Capture the cell that displays the provided text and extract its [X, Y] central coordinate. 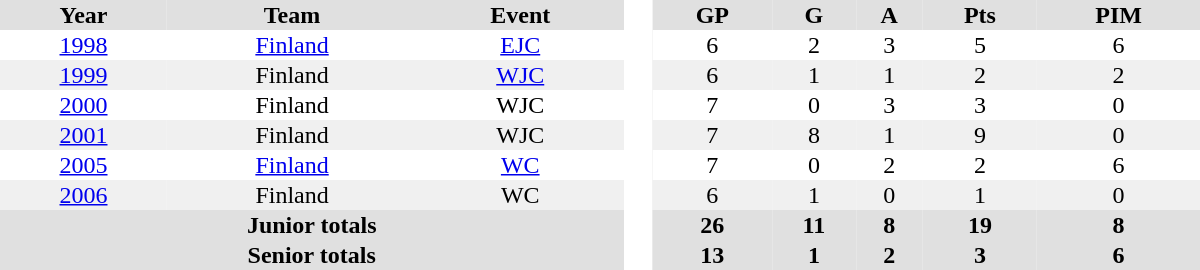
EJC [520, 45]
2000 [84, 105]
5 [980, 45]
13 [712, 255]
26 [712, 225]
2005 [84, 165]
2001 [84, 135]
1998 [84, 45]
Junior totals [312, 225]
2006 [84, 195]
11 [814, 225]
Team [292, 15]
Senior totals [312, 255]
1999 [84, 75]
GP [712, 15]
Event [520, 15]
G [814, 15]
19 [980, 225]
9 [980, 135]
Year [84, 15]
PIM [1118, 15]
A [890, 15]
Pts [980, 15]
